Return the [X, Y] coordinate for the center point of the cell that contains the specified text.  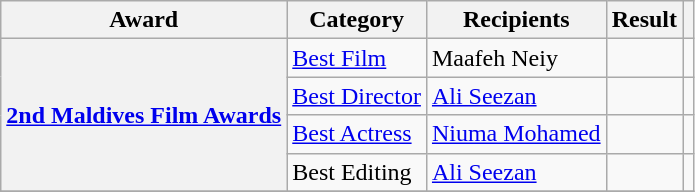
Best Editing [357, 172]
Result [644, 20]
Best Actress [357, 134]
Recipients [516, 20]
Category [357, 20]
Best Director [357, 96]
2nd Maldives Film Awards [144, 115]
Award [144, 20]
Niuma Mohamed [516, 134]
Best Film [357, 58]
Maafeh Neiy [516, 58]
